For the text-containing cell, return its midpoint in [x, y] coordinate format. 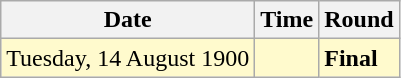
Date [128, 20]
Time [287, 20]
Final [359, 58]
Round [359, 20]
Tuesday, 14 August 1900 [128, 58]
